Return [X, Y] of the center of cell containing provided text 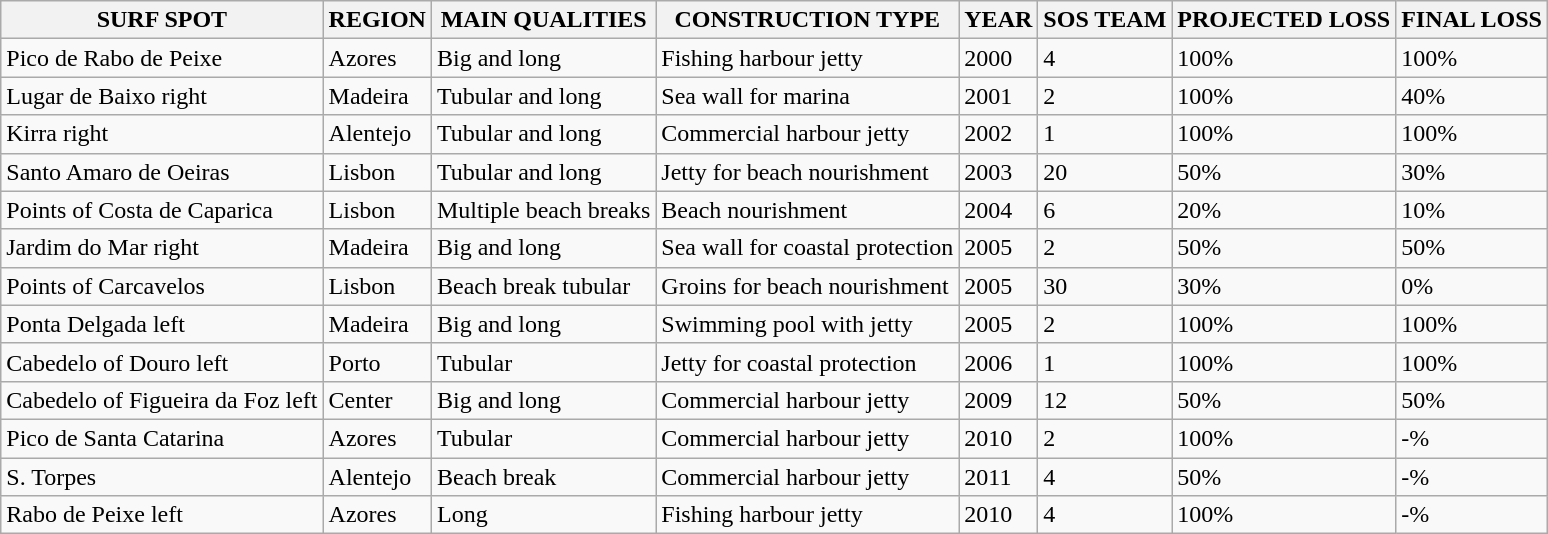
Kirra right [162, 134]
2004 [998, 210]
Rabo de Peixe left [162, 515]
Cabedelo of Douro left [162, 362]
Beach break [543, 477]
20% [1284, 210]
Long [543, 515]
2001 [998, 96]
Center [377, 400]
2003 [998, 172]
10% [1472, 210]
CONSTRUCTION TYPE [808, 20]
Beach break tubular [543, 286]
MAIN QUALITIES [543, 20]
Cabedelo of Figueira da Foz left [162, 400]
6 [1105, 210]
Ponta Delgada left [162, 324]
2009 [998, 400]
20 [1105, 172]
Points of Carcavelos [162, 286]
Jetty for coastal protection [808, 362]
PROJECTED LOSS [1284, 20]
Pico de Rabo de Peixe [162, 58]
40% [1472, 96]
2011 [998, 477]
S. Torpes [162, 477]
2002 [998, 134]
Santo Amaro de Oeiras [162, 172]
Groins for beach nourishment [808, 286]
2000 [998, 58]
30 [1105, 286]
Lugar de Baixo right [162, 96]
12 [1105, 400]
Multiple beach breaks [543, 210]
FINAL LOSS [1472, 20]
Jardim do Mar right [162, 248]
REGION [377, 20]
2006 [998, 362]
SURF SPOT [162, 20]
Beach nourishment [808, 210]
0% [1472, 286]
Sea wall for coastal protection [808, 248]
Jetty for beach nourishment [808, 172]
Porto [377, 362]
Pico de Santa Catarina [162, 438]
YEAR [998, 20]
SOS TEAM [1105, 20]
Points of Costa de Caparica [162, 210]
Swimming pool with jetty [808, 324]
Sea wall for marina [808, 96]
